Pinpoint the cell where the given text exists, returning its (x, y) midpoint coordinate. 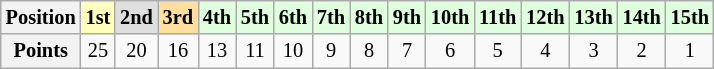
13 (217, 51)
5th (255, 17)
3rd (178, 17)
2 (642, 51)
4th (217, 17)
12th (545, 17)
14th (642, 17)
7th (331, 17)
1 (690, 51)
20 (136, 51)
Points (41, 51)
5 (498, 51)
6 (450, 51)
11 (255, 51)
8th (369, 17)
9th (407, 17)
8 (369, 51)
4 (545, 51)
15th (690, 17)
16 (178, 51)
3 (593, 51)
7 (407, 51)
2nd (136, 17)
6th (293, 17)
10th (450, 17)
Position (41, 17)
1st (98, 17)
9 (331, 51)
13th (593, 17)
25 (98, 51)
10 (293, 51)
11th (498, 17)
